Pinpoint the cell where the given text exists, returning its (X, Y) midpoint coordinate. 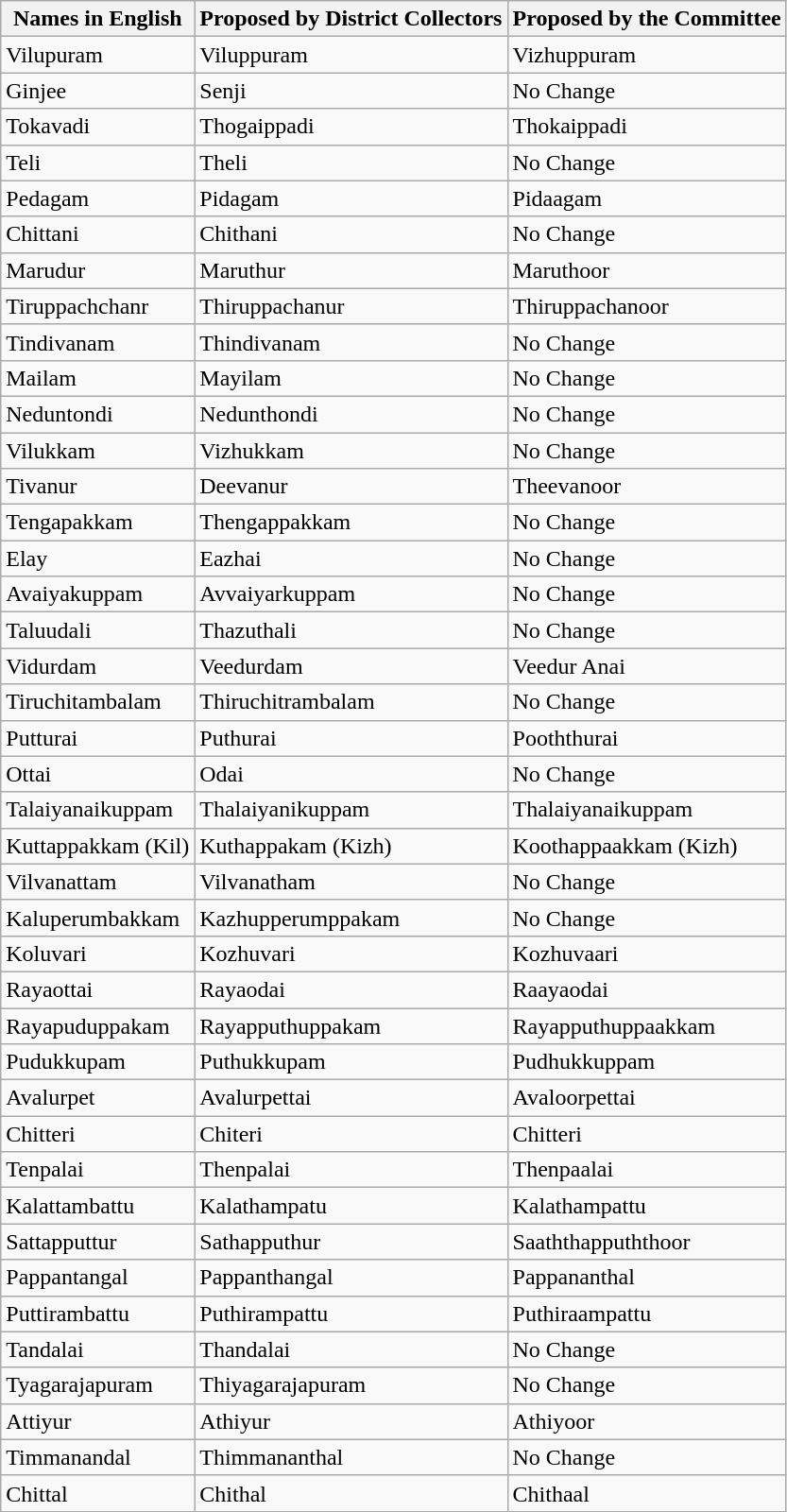
Vilvanattam (98, 882)
Putturai (98, 738)
Vidurdam (98, 666)
Vilvanatham (351, 882)
Sattapputtur (98, 1242)
Rayaodai (351, 989)
Thimmananthal (351, 1457)
Chiteri (351, 1134)
Kozhuvaari (646, 954)
Puthurai (351, 738)
Taluudali (98, 630)
Thazuthali (351, 630)
Puthirampattu (351, 1314)
Marudur (98, 270)
Tindivanam (98, 342)
Kalathampatu (351, 1206)
Attiyur (98, 1421)
Kuttappakkam (Kil) (98, 846)
Thalaiyanaikuppam (646, 810)
Teli (98, 163)
Tenpalai (98, 1170)
Veedurdam (351, 666)
Maruthur (351, 270)
Kalattambattu (98, 1206)
Thiyagarajapuram (351, 1385)
Vizhukkam (351, 451)
Pappanthangal (351, 1278)
Pooththurai (646, 738)
Names in English (98, 19)
Vilupuram (98, 55)
Pudhukkuppam (646, 1062)
Thenpalai (351, 1170)
Rayapputhuppakam (351, 1025)
Pudukkupam (98, 1062)
Raayaodai (646, 989)
Avalurpettai (351, 1098)
Mayilam (351, 378)
Puthukkupam (351, 1062)
Viluppuram (351, 55)
Saaththappuththoor (646, 1242)
Neduntondi (98, 414)
Vilukkam (98, 451)
Thindivanam (351, 342)
Thokaippadi (646, 127)
Chithal (351, 1493)
Athiyoor (646, 1421)
Proposed by District Collectors (351, 19)
Pedagam (98, 198)
Proposed by the Committee (646, 19)
Kaluperumbakkam (98, 918)
Pappantangal (98, 1278)
Theevanoor (646, 487)
Chithaal (646, 1493)
Deevanur (351, 487)
Kalathampattu (646, 1206)
Kazhupperumppakam (351, 918)
Vizhuppuram (646, 55)
Maruthoor (646, 270)
Talaiyanaikuppam (98, 810)
Thiruppachanoor (646, 306)
Koluvari (98, 954)
Veedur Anai (646, 666)
Senji (351, 91)
Avalurpet (98, 1098)
Sathapputhur (351, 1242)
Tivanur (98, 487)
Puthiraampattu (646, 1314)
Rayapputhuppaakkam (646, 1025)
Puttirambattu (98, 1314)
Tyagarajapuram (98, 1385)
Rayapuduppakam (98, 1025)
Pidagam (351, 198)
Tokavadi (98, 127)
Koothappaakkam (Kizh) (646, 846)
Chittal (98, 1493)
Tiruppachchanr (98, 306)
Kuthappakam (Kizh) (351, 846)
Odai (351, 774)
Elay (98, 558)
Thengappakkam (351, 523)
Avaloorpettai (646, 1098)
Thogaippadi (351, 127)
Ginjee (98, 91)
Pidaagam (646, 198)
Nedunthondi (351, 414)
Kozhuvari (351, 954)
Timmanandal (98, 1457)
Thenpaalai (646, 1170)
Thiruchitrambalam (351, 702)
Avvaiyarkuppam (351, 594)
Thalaiyanikuppam (351, 810)
Tandalai (98, 1349)
Theli (351, 163)
Avaiyakuppam (98, 594)
Thiruppachanur (351, 306)
Athiyur (351, 1421)
Thandalai (351, 1349)
Eazhai (351, 558)
Chittani (98, 234)
Mailam (98, 378)
Ottai (98, 774)
Rayaottai (98, 989)
Tengapakkam (98, 523)
Tiruchitambalam (98, 702)
Chithani (351, 234)
Pappananthal (646, 1278)
